Detect which cell encompasses the target text, then output its (x, y) center coordinate. 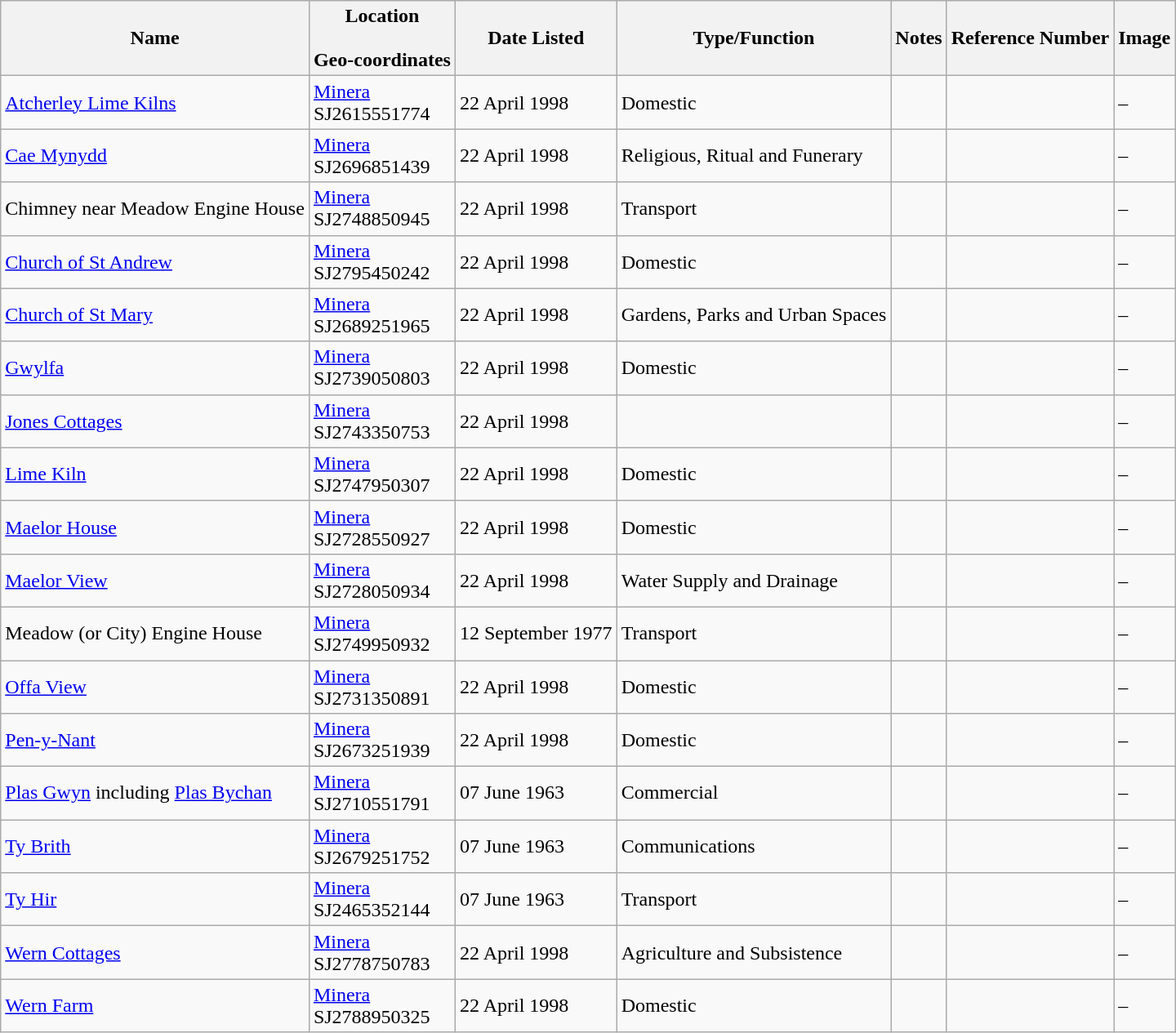
MineraSJ2673251939 (382, 740)
MineraSJ2696851439 (382, 155)
MineraSJ2747950307 (382, 474)
Maelor House (155, 528)
Offa View (155, 686)
Commercial (754, 794)
Church of St Mary (155, 315)
Gwylfa (155, 367)
MineraSJ2465352144 (382, 900)
Church of St Andrew (155, 261)
MineraSJ2728050934 (382, 580)
MineraSJ2710551791 (382, 794)
LocationGeo-coordinates (382, 38)
Meadow (or City) Engine House (155, 634)
Jones Cottages (155, 421)
MineraSJ2728550927 (382, 528)
MineraSJ2778750783 (382, 952)
Ty Hir (155, 900)
Plas Gwyn including Plas Bychan (155, 794)
MineraSJ2749950932 (382, 634)
Ty Brith (155, 846)
Gardens, Parks and Urban Spaces (754, 315)
MineraSJ2679251752 (382, 846)
Maelor View (155, 580)
Atcherley Lime Kilns (155, 103)
Date Listed (536, 38)
MineraSJ2739050803 (382, 367)
Cae Mynydd (155, 155)
Communications (754, 846)
Lime Kiln (155, 474)
MineraSJ2748850945 (382, 209)
Religious, Ritual and Funerary (754, 155)
Reference Number (1031, 38)
Wern Cottages (155, 952)
MineraSJ2731350891 (382, 686)
MineraSJ2795450242 (382, 261)
Name (155, 38)
Chimney near Meadow Engine House (155, 209)
Pen-y-Nant (155, 740)
Agriculture and Subsistence (754, 952)
Type/Function (754, 38)
MineraSJ2615551774 (382, 103)
Image (1145, 38)
MineraSJ2788950325 (382, 1006)
MineraSJ2743350753 (382, 421)
Water Supply and Drainage (754, 580)
MineraSJ2689251965 (382, 315)
12 September 1977 (536, 634)
Wern Farm (155, 1006)
Notes (919, 38)
